Determine the [X, Y] coordinate at the center of the cell enclosing the given text.  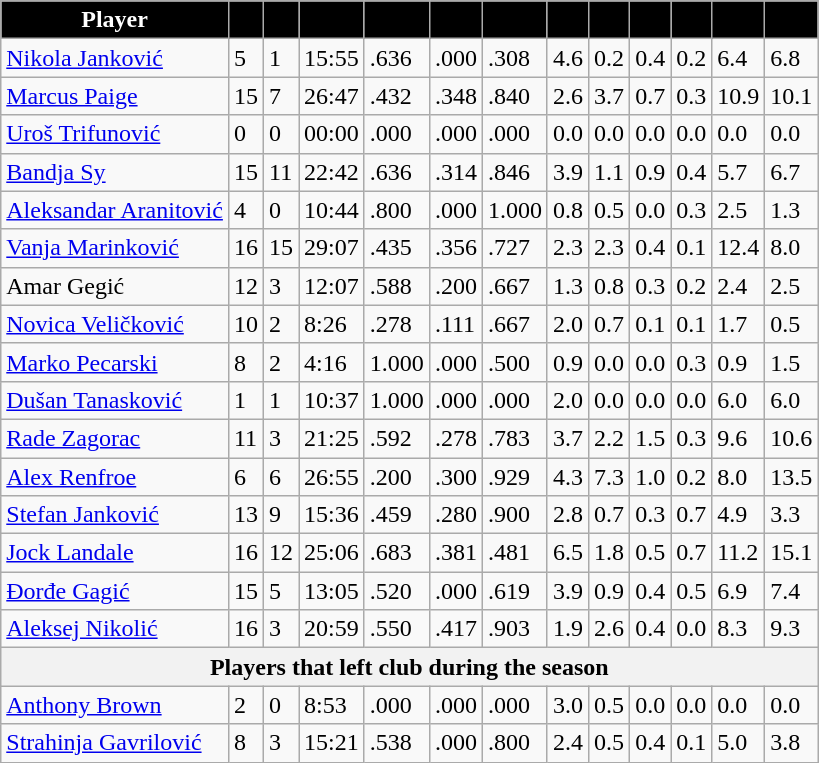
4 [246, 210]
.840 [514, 96]
26:47 [332, 96]
.929 [514, 477]
Uroš Trifunović [115, 134]
.314 [456, 172]
4.3 [568, 477]
Aleksej Nikolić [115, 629]
2.8 [568, 515]
Jock Landale [115, 553]
10:37 [332, 400]
.783 [514, 438]
8:53 [332, 705]
Alex Renfroe [115, 477]
25:06 [332, 553]
9.3 [792, 629]
Anthony Brown [115, 705]
.592 [396, 438]
.381 [456, 553]
20:59 [332, 629]
.500 [514, 362]
15:21 [332, 743]
22:42 [332, 172]
13 [246, 515]
Marcus Paige [115, 96]
13:05 [332, 591]
.727 [514, 248]
7 [280, 96]
10:44 [332, 210]
10.9 [738, 96]
.417 [456, 629]
.538 [396, 743]
.356 [456, 248]
29:07 [332, 248]
1.8 [610, 553]
.903 [514, 629]
1.9 [568, 629]
3.3 [792, 515]
4.6 [568, 58]
4.9 [738, 515]
.683 [396, 553]
.280 [456, 515]
7.4 [792, 591]
10 [246, 324]
12:07 [332, 286]
Rade Zagorac [115, 438]
.348 [456, 96]
.308 [514, 58]
6.9 [738, 591]
Novica Veličković [115, 324]
00:00 [332, 134]
9 [280, 515]
6.5 [568, 553]
6.4 [738, 58]
5.0 [738, 743]
Đorđe Gagić [115, 591]
.435 [396, 248]
12.4 [738, 248]
.432 [396, 96]
Nikola Janković [115, 58]
.846 [514, 172]
.111 [456, 324]
10.6 [792, 438]
1.7 [738, 324]
6.7 [792, 172]
.481 [514, 553]
8.3 [738, 629]
Player [115, 20]
.520 [396, 591]
Dušan Tanasković [115, 400]
3.8 [792, 743]
Bandja Sy [115, 172]
Aleksandar Aranitović [115, 210]
Marko Pecarski [115, 362]
.459 [396, 515]
Players that left club during the season [410, 667]
26:55 [332, 477]
6.8 [792, 58]
Amar Gegić [115, 286]
.588 [396, 286]
21:25 [332, 438]
15:36 [332, 515]
11.2 [738, 553]
15:55 [332, 58]
15.1 [792, 553]
Vanja Marinković [115, 248]
.550 [396, 629]
9.6 [738, 438]
13.5 [792, 477]
7.3 [610, 477]
1.1 [610, 172]
8:26 [332, 324]
.900 [514, 515]
2.2 [610, 438]
3.0 [568, 705]
10.1 [792, 96]
4:16 [332, 362]
1.0 [650, 477]
.619 [514, 591]
5.7 [738, 172]
Strahinja Gavrilović [115, 743]
.300 [456, 477]
Stefan Janković [115, 515]
